Locate the cell with the specified text and output its [X, Y] center coordinate. 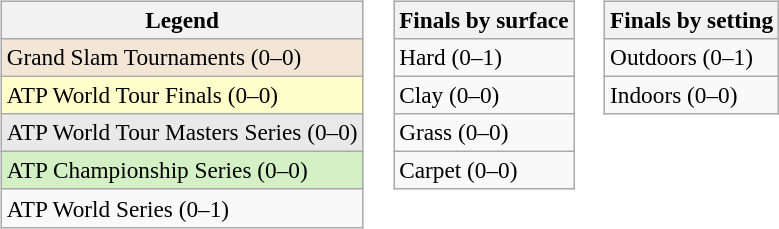
Grass (0–0) [484, 133]
ATP World Tour Masters Series (0–0) [182, 133]
Hard (0–1) [484, 57]
Legend [182, 20]
Indoors (0–0) [692, 95]
Grand Slam Tournaments (0–0) [182, 57]
Outdoors (0–1) [692, 57]
Carpet (0–0) [484, 171]
Clay (0–0) [484, 95]
Finals by surface [484, 20]
ATP World Tour Finals (0–0) [182, 95]
Finals by setting [692, 20]
ATP Championship Series (0–0) [182, 171]
ATP World Series (0–1) [182, 208]
